Locate the cell with the specified text and output its [X, Y] center coordinate. 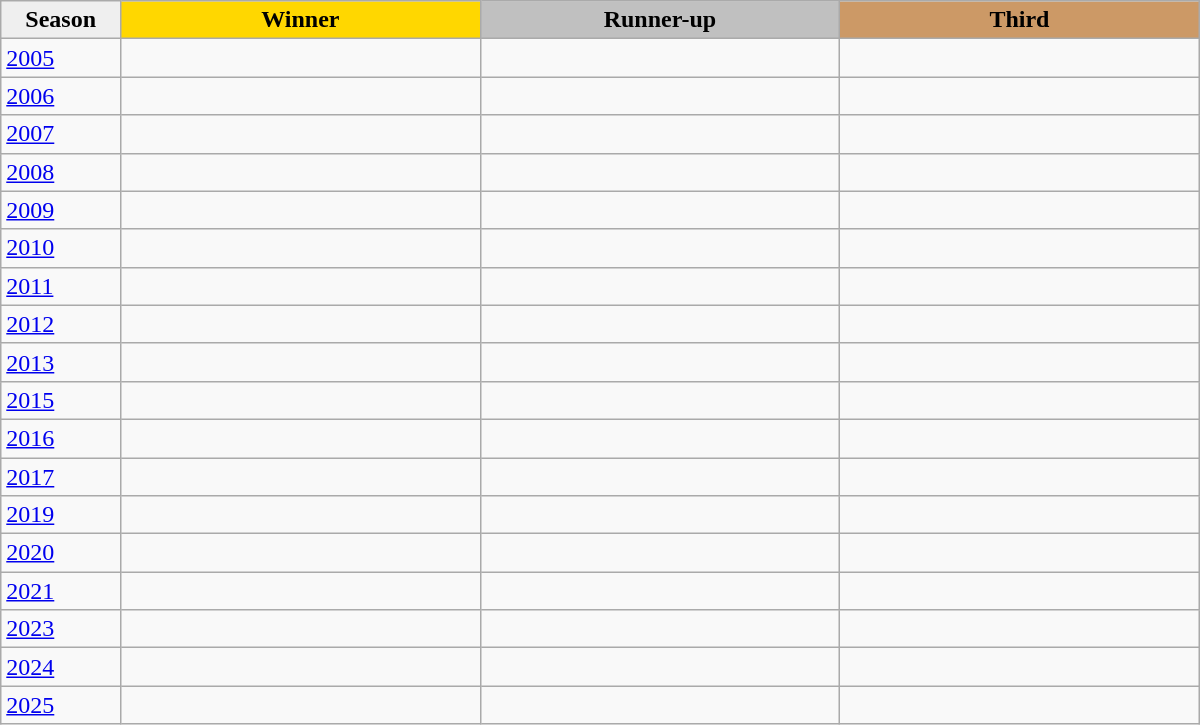
2019 [61, 515]
2025 [61, 705]
Season [61, 20]
2016 [61, 438]
2023 [61, 629]
2006 [61, 96]
2013 [61, 362]
2011 [61, 286]
2005 [61, 58]
2012 [61, 324]
2021 [61, 591]
2008 [61, 172]
2024 [61, 667]
Winner [301, 20]
Third [1020, 20]
2010 [61, 248]
2015 [61, 400]
2020 [61, 553]
2009 [61, 210]
2017 [61, 477]
Runner-up [660, 20]
2007 [61, 134]
